Extract the [x, y] coordinate from the center of the cell holding the provided text.  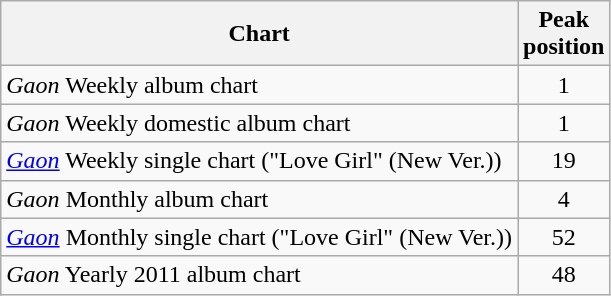
Gaon Weekly domestic album chart [260, 123]
Gaon Yearly 2011 album chart [260, 275]
4 [564, 199]
Gaon Weekly single chart ("Love Girl" (New Ver.)) [260, 161]
Gaon Monthly single chart ("Love Girl" (New Ver.)) [260, 237]
Gaon Monthly album chart [260, 199]
52 [564, 237]
Chart [260, 34]
Gaon Weekly album chart [260, 85]
19 [564, 161]
Peakposition [564, 34]
48 [564, 275]
